For the text-containing cell, return its midpoint in [X, Y] coordinate format. 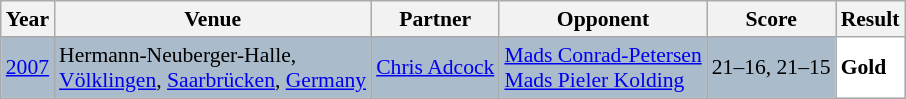
Chris Adcock [435, 68]
Mads Conrad-Petersen Mads Pieler Kolding [602, 68]
Year [28, 19]
Opponent [602, 19]
Score [772, 19]
Hermann-Neuberger-Halle,Völklingen, Saarbrücken, Germany [212, 68]
Gold [870, 68]
Partner [435, 19]
21–16, 21–15 [772, 68]
Result [870, 19]
Venue [212, 19]
2007 [28, 68]
